Identify which cell holds the provided text, then report its (x, y) central coordinate. 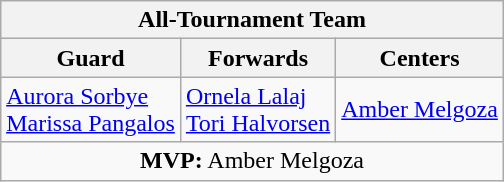
Aurora Sorbye Marissa Pangalos (91, 110)
All-Tournament Team (252, 20)
MVP: Amber Melgoza (252, 161)
Amber Melgoza (420, 110)
Guard (91, 58)
Forwards (258, 58)
Centers (420, 58)
Ornela Lalaj Tori Halvorsen (258, 110)
